Identify which cell holds the provided text, then report its [X, Y] central coordinate. 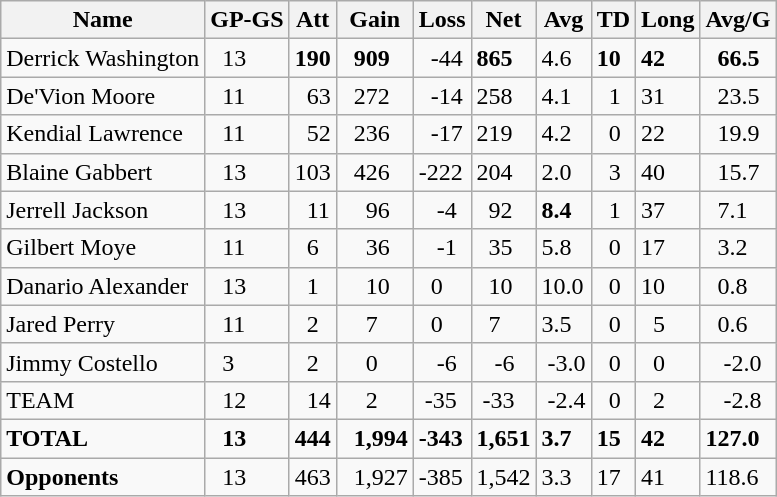
36 [374, 248]
3.5 [564, 324]
1,994 [374, 438]
3.7 [564, 438]
96 [374, 210]
127.0 [738, 438]
37 [668, 210]
Opponents [103, 477]
Long [668, 20]
TEAM [103, 400]
426 [374, 172]
272 [374, 96]
-14 [442, 96]
31 [668, 96]
14 [312, 400]
118.6 [738, 477]
63 [312, 96]
Gilbert Moye [103, 248]
GP-GS [247, 20]
4.6 [564, 58]
4.2 [564, 134]
Att [312, 20]
15 [613, 438]
-2.0 [738, 362]
10.0 [564, 286]
103 [312, 172]
Name [103, 20]
Gain [374, 20]
4.1 [564, 96]
219 [504, 134]
-343 [442, 438]
TD [613, 20]
19.9 [738, 134]
236 [374, 134]
1,927 [374, 477]
-44 [442, 58]
-2.8 [738, 400]
-385 [442, 477]
7.1 [738, 210]
Avg/G [738, 20]
1,542 [504, 477]
-2.4 [564, 400]
Jared Perry [103, 324]
2.0 [564, 172]
22 [668, 134]
-33 [504, 400]
0.6 [738, 324]
-3.0 [564, 362]
-4 [442, 210]
15.7 [738, 172]
TOTAL [103, 438]
0.8 [738, 286]
3.3 [564, 477]
41 [668, 477]
444 [312, 438]
Jerrell Jackson [103, 210]
204 [504, 172]
909 [374, 58]
-1 [442, 248]
3.2 [738, 248]
Blaine Gabbert [103, 172]
Net [504, 20]
66.5 [738, 58]
8.4 [564, 210]
Loss [442, 20]
23.5 [738, 96]
5.8 [564, 248]
865 [504, 58]
258 [504, 96]
Jimmy Costello [103, 362]
92 [504, 210]
De'Vion Moore [103, 96]
463 [312, 477]
Kendial Lawrence [103, 134]
6 [312, 248]
-35 [442, 400]
Avg [564, 20]
Derrick Washington [103, 58]
35 [504, 248]
-17 [442, 134]
Danario Alexander [103, 286]
1,651 [504, 438]
190 [312, 58]
5 [668, 324]
-222 [442, 172]
40 [668, 172]
12 [247, 400]
52 [312, 134]
